Locate the cell with the specified text and output its [x, y] center coordinate. 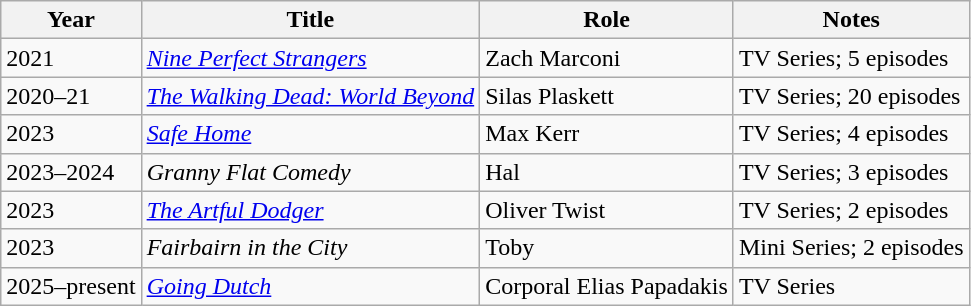
Mini Series; 2 episodes [851, 248]
2023–2024 [71, 172]
Safe Home [310, 134]
The Walking Dead: World Beyond [310, 96]
Notes [851, 20]
Nine Perfect Strangers [310, 58]
Corporal Elias Papadakis [607, 286]
TV Series; 4 episodes [851, 134]
Silas Plaskett [607, 96]
Year [71, 20]
Max Kerr [607, 134]
2020–21 [71, 96]
TV Series [851, 286]
Toby [607, 248]
Zach Marconi [607, 58]
Fairbairn in the City [310, 248]
TV Series; 3 episodes [851, 172]
Going Dutch [310, 286]
Hal [607, 172]
TV Series; 2 episodes [851, 210]
Granny Flat Comedy [310, 172]
The Artful Dodger [310, 210]
Oliver Twist [607, 210]
2021 [71, 58]
TV Series; 20 episodes [851, 96]
TV Series; 5 episodes [851, 58]
Role [607, 20]
2025–present [71, 286]
Title [310, 20]
